Determine the [x, y] coordinate at the center of the cell enclosing the given text.  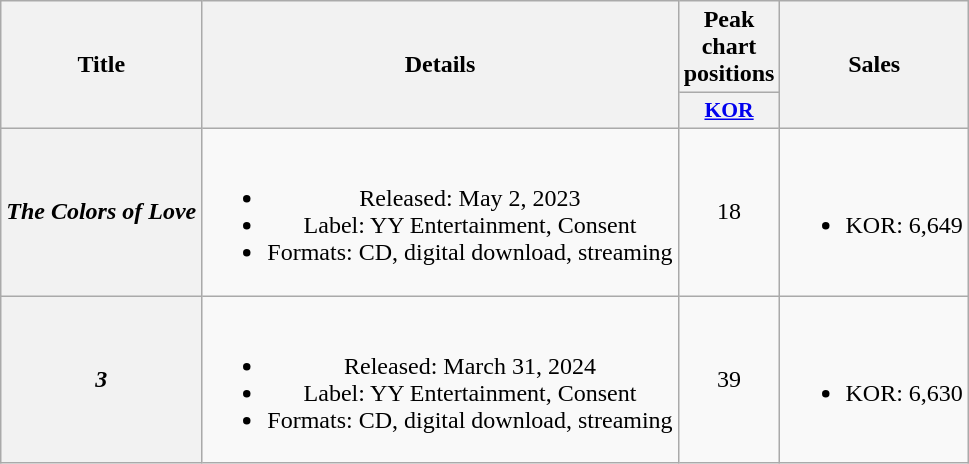
18 [729, 212]
Peak chart positions [729, 47]
KOR: 6,649 [874, 212]
Details [440, 65]
KOR: 6,630 [874, 380]
3 [102, 380]
Released: March 31, 2024Label: YY Entertainment, ConsentFormats: CD, digital download, streaming [440, 380]
Title [102, 65]
Released: May 2, 2023Label: YY Entertainment, ConsentFormats: CD, digital download, streaming [440, 212]
KOR [729, 111]
Sales [874, 65]
The Colors of Love [102, 212]
39 [729, 380]
